For the text-containing cell, return its midpoint in (X, Y) coordinate format. 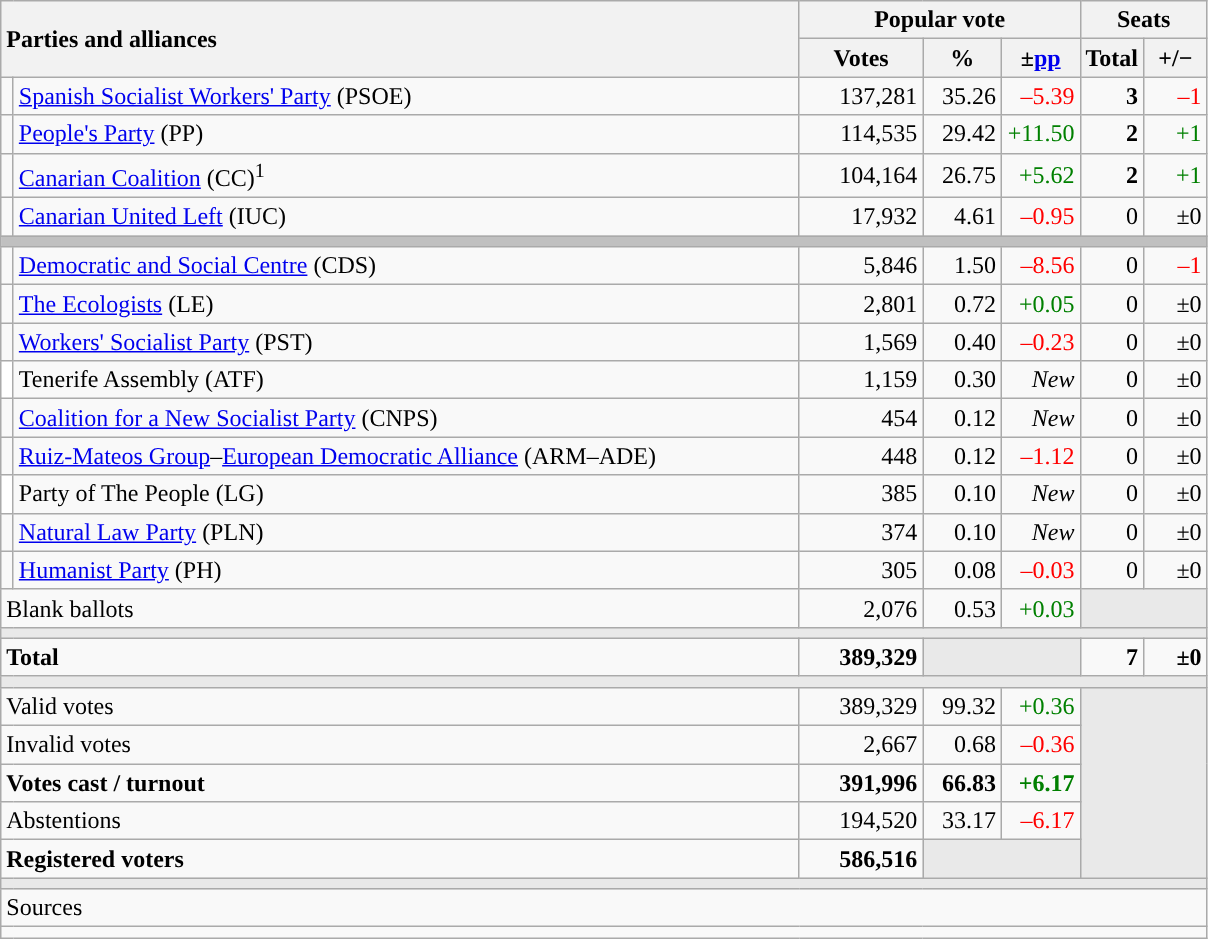
+11.50 (1040, 134)
3 (1112, 96)
Registered voters (400, 859)
448 (861, 456)
0.68 (962, 745)
Parties and alliances (400, 39)
Invalid votes (400, 745)
0.40 (962, 342)
+0.05 (1040, 304)
Party of The People (LG) (406, 494)
2,076 (861, 608)
33.17 (962, 821)
Abstentions (400, 821)
385 (861, 494)
–1.12 (1040, 456)
–8.56 (1040, 266)
Workers' Socialist Party (PST) (406, 342)
29.42 (962, 134)
391,996 (861, 783)
1,159 (861, 380)
5,846 (861, 266)
374 (861, 532)
The Ecologists (LE) (406, 304)
+5.62 (1040, 176)
99.32 (962, 706)
–6.17 (1040, 821)
–0.23 (1040, 342)
Democratic and Social Centre (CDS) (406, 266)
Votes (861, 58)
Votes cast / turnout (400, 783)
+0.03 (1040, 608)
17,932 (861, 217)
–0.03 (1040, 570)
35.26 (962, 96)
2,801 (861, 304)
Sources (604, 908)
Coalition for a New Socialist Party (CNPS) (406, 418)
Tenerife Assembly (ATF) (406, 380)
Blank ballots (400, 608)
Ruiz-Mateos Group–European Democratic Alliance (ARM–ADE) (406, 456)
+/− (1176, 58)
1,569 (861, 342)
4.61 (962, 217)
104,164 (861, 176)
454 (861, 418)
137,281 (861, 96)
1.50 (962, 266)
2,667 (861, 745)
Popular vote (940, 20)
Humanist Party (PH) (406, 570)
–5.39 (1040, 96)
114,535 (861, 134)
Spanish Socialist Workers' Party (PSOE) (406, 96)
305 (861, 570)
Canarian Coalition (CC)1 (406, 176)
0.72 (962, 304)
Valid votes (400, 706)
0.53 (962, 608)
0.08 (962, 570)
People's Party (PP) (406, 134)
26.75 (962, 176)
+0.36 (1040, 706)
–0.36 (1040, 745)
% (962, 58)
Seats (1144, 20)
Canarian United Left (IUC) (406, 217)
0.30 (962, 380)
66.83 (962, 783)
586,516 (861, 859)
194,520 (861, 821)
Natural Law Party (PLN) (406, 532)
+6.17 (1040, 783)
7 (1112, 657)
–0.95 (1040, 217)
±pp (1040, 58)
